Extract the [X, Y] coordinate from the center of the cell holding the provided text.  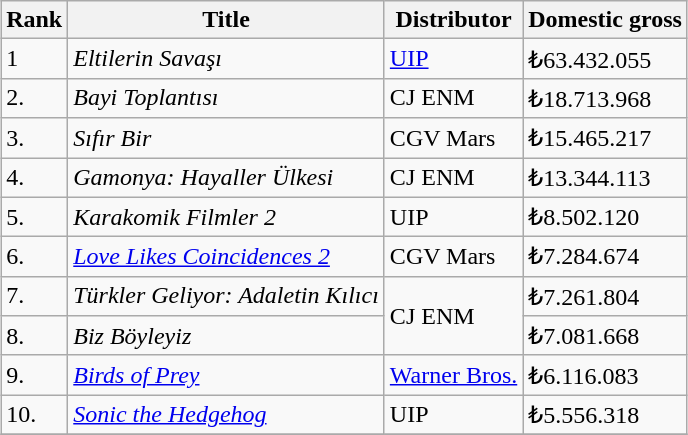
10. [34, 415]
Gamonya: Hayaller Ülkesi [226, 178]
₺6.116.083 [606, 375]
8. [34, 336]
Title [226, 20]
Warner Bros. [453, 375]
Love Likes Coincidences 2 [226, 257]
Domestic gross [606, 20]
Distributor [453, 20]
Bayi Toplantısı [226, 98]
₺7.261.804 [606, 296]
2. [34, 98]
Birds of Prey [226, 375]
6. [34, 257]
Rank [34, 20]
3. [34, 138]
Sıfır Bir [226, 138]
Eltilerin Savaşı [226, 59]
7. [34, 296]
₺18.713.968 [606, 98]
4. [34, 178]
Türkler Geliyor: Adaletin Kılıcı [226, 296]
1 [34, 59]
9. [34, 375]
Sonic the Hedgehog [226, 415]
₺63.432.055 [606, 59]
₺5.556.318 [606, 415]
₺8.502.120 [606, 217]
₺7.284.674 [606, 257]
₺13.344.113 [606, 178]
5. [34, 217]
₺15.465.217 [606, 138]
Karakomik Filmler 2 [226, 217]
Biz Böyleyiz [226, 336]
₺7.081.668 [606, 336]
